Capture the cell that displays the provided text and extract its [X, Y] central coordinate. 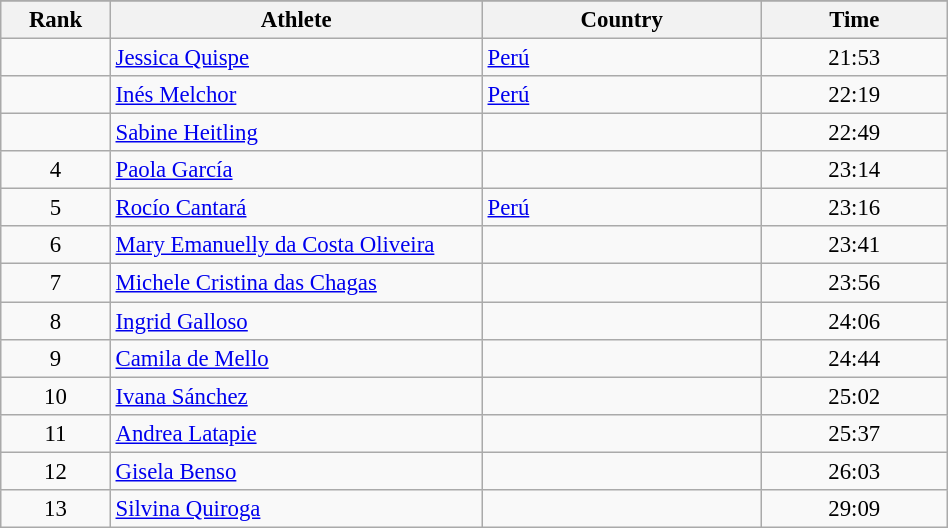
Ivana Sánchez [296, 396]
22:49 [854, 133]
29:09 [854, 509]
25:37 [854, 433]
13 [56, 509]
8 [56, 321]
5 [56, 208]
Sabine Heitling [296, 133]
Athlete [296, 20]
Jessica Quispe [296, 58]
9 [56, 358]
Michele Cristina das Chagas [296, 283]
4 [56, 170]
22:19 [854, 95]
25:02 [854, 396]
6 [56, 245]
24:44 [854, 358]
Rocío Cantará [296, 208]
Camila de Mello [296, 358]
26:03 [854, 471]
Time [854, 20]
23:56 [854, 283]
Mary Emanuelly da Costa Oliveira [296, 245]
23:16 [854, 208]
Country [622, 20]
12 [56, 471]
Ingrid Galloso [296, 321]
10 [56, 396]
Silvina Quiroga [296, 509]
Andrea Latapie [296, 433]
24:06 [854, 321]
Gisela Benso [296, 471]
Paola García [296, 170]
23:41 [854, 245]
7 [56, 283]
11 [56, 433]
23:14 [854, 170]
21:53 [854, 58]
Inés Melchor [296, 95]
Rank [56, 20]
